From the cell containing the given text, extract its center point as [x, y] coordinate. 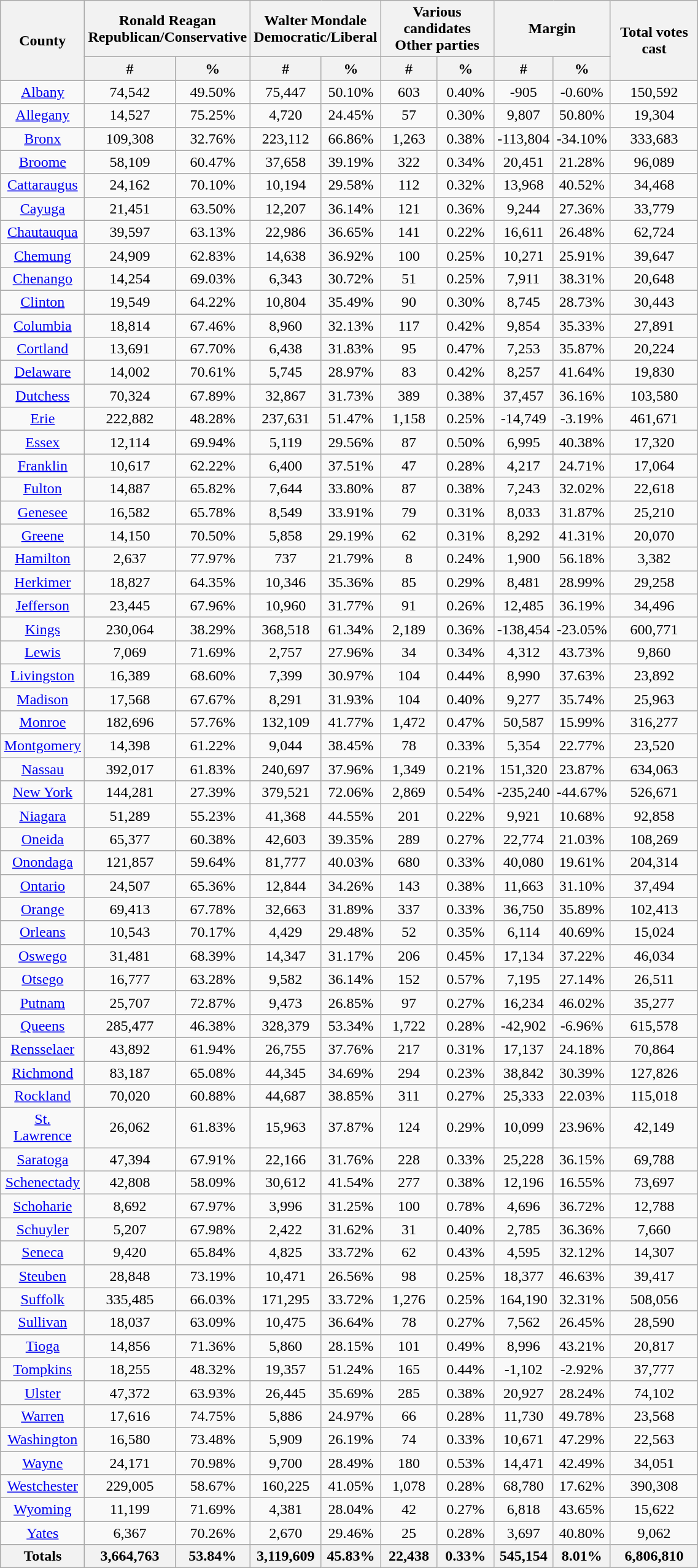
15,024 [654, 932]
70.26% [212, 1533]
14,307 [654, 1253]
50.80% [582, 115]
67.91% [212, 1159]
22,986 [286, 232]
9,854 [523, 326]
101 [409, 1346]
14,887 [130, 489]
-6.96% [582, 1026]
5,119 [286, 442]
5,909 [286, 1439]
9,582 [286, 979]
35.33% [582, 326]
61.94% [212, 1049]
228 [409, 1159]
0.26% [465, 605]
31.62% [351, 1229]
14,398 [130, 746]
1,263 [409, 139]
6,818 [523, 1510]
42,603 [286, 839]
24.71% [582, 466]
24,162 [130, 185]
0.49% [465, 1346]
Putnam [43, 1002]
68,780 [523, 1486]
10,671 [523, 1439]
50,587 [523, 723]
63.28% [212, 979]
83,187 [130, 1073]
45.83% [351, 1556]
29.56% [351, 442]
294 [409, 1073]
17,320 [654, 442]
Steuben [43, 1276]
28.49% [351, 1463]
83 [409, 372]
31,481 [130, 956]
73.19% [212, 1276]
96,089 [654, 162]
22,166 [286, 1159]
63.50% [212, 209]
-138,454 [523, 629]
65.84% [212, 1253]
40,080 [523, 863]
47,372 [130, 1393]
19,830 [654, 372]
1,349 [409, 769]
615,578 [654, 1026]
151,320 [523, 769]
Livingston [43, 675]
26,511 [654, 979]
Totals [43, 1556]
1,158 [409, 419]
328,379 [286, 1026]
229,005 [130, 1486]
-905 [523, 92]
3,382 [654, 559]
Jefferson [43, 605]
49.78% [582, 1416]
Clinton [43, 302]
31.17% [351, 956]
7,644 [286, 489]
23,892 [654, 675]
79 [409, 512]
1,276 [409, 1299]
5,207 [130, 1229]
8,960 [286, 326]
8 [409, 559]
21.28% [582, 162]
24.45% [351, 115]
3,697 [523, 1533]
Chemung [43, 255]
143 [409, 886]
Otsego [43, 979]
8,257 [523, 372]
20,817 [654, 1346]
Suffolk [43, 1299]
289 [409, 839]
12,207 [286, 209]
12,114 [130, 442]
Schoharie [43, 1206]
44.55% [351, 816]
44,687 [286, 1096]
53.34% [351, 1026]
164,190 [523, 1299]
-34.10% [582, 139]
Herkimer [43, 582]
24.97% [351, 1416]
2,869 [409, 793]
Monroe [43, 723]
-235,240 [523, 793]
Margin [552, 29]
0.50% [465, 442]
Westchester [43, 1486]
Oneida [43, 839]
10,475 [286, 1323]
Tompkins [43, 1369]
20,070 [654, 536]
48.28% [212, 419]
64.22% [212, 302]
206 [409, 956]
98 [409, 1276]
27.39% [212, 793]
14,638 [286, 255]
Dutchess [43, 396]
33.91% [351, 512]
28.73% [582, 302]
392,017 [130, 769]
14,856 [130, 1346]
10,346 [286, 582]
Ulster [43, 1393]
20,648 [654, 279]
Delaware [43, 372]
Yates [43, 1533]
73.48% [212, 1439]
1,078 [409, 1486]
39,647 [654, 255]
Fulton [43, 489]
10,804 [286, 302]
150,592 [654, 92]
25,333 [523, 1096]
9,807 [523, 115]
36.72% [582, 1206]
108,269 [654, 839]
28.24% [582, 1393]
35.89% [582, 909]
379,521 [286, 793]
16.55% [582, 1183]
141 [409, 232]
30.39% [582, 1073]
25.91% [582, 255]
16,582 [130, 512]
4,720 [286, 115]
Genesee [43, 512]
-3.19% [582, 419]
Oswego [43, 956]
32,867 [286, 396]
8,745 [523, 302]
316,277 [654, 723]
65,377 [130, 839]
18,814 [130, 326]
311 [409, 1096]
Lewis [43, 652]
389 [409, 396]
Franklin [43, 466]
97 [409, 1002]
73,697 [654, 1183]
55.23% [212, 816]
634,063 [654, 769]
43.73% [582, 652]
4,825 [286, 1253]
St. Lawrence [43, 1128]
19,357 [286, 1369]
28.04% [351, 1510]
Seneca [43, 1253]
6,114 [523, 932]
57 [409, 115]
61.22% [212, 746]
-14,749 [523, 419]
33.80% [351, 489]
0.43% [465, 1253]
160,225 [286, 1486]
0.23% [465, 1073]
62.22% [212, 466]
Orleans [43, 932]
71.36% [212, 1346]
69.94% [212, 442]
20,224 [654, 349]
37,494 [654, 886]
92,858 [654, 816]
40.52% [582, 185]
31.25% [351, 1206]
Cortland [43, 349]
41.64% [582, 372]
67.89% [212, 396]
10,960 [286, 605]
14,254 [130, 279]
5,886 [286, 1416]
9,044 [286, 746]
36.92% [351, 255]
115,018 [654, 1096]
10,271 [523, 255]
57.76% [212, 723]
65.36% [212, 886]
67.67% [212, 699]
20,927 [523, 1393]
20,451 [523, 162]
26.85% [351, 1002]
14,150 [130, 536]
70.50% [212, 536]
25,963 [654, 699]
4,217 [523, 466]
61.34% [351, 629]
38.45% [351, 746]
69,788 [654, 1159]
17,064 [654, 466]
31.93% [351, 699]
Kings [43, 629]
43,892 [130, 1049]
60.38% [212, 839]
7,911 [523, 279]
37.51% [351, 466]
Chenango [43, 279]
2,189 [409, 629]
37.63% [582, 675]
9,244 [523, 209]
22,618 [654, 489]
74,542 [130, 92]
47,394 [130, 1159]
26.48% [582, 232]
12,485 [523, 605]
Cattaraugus [43, 185]
Erie [43, 419]
Orange [43, 909]
38,842 [523, 1073]
9,473 [286, 1002]
74 [409, 1439]
40.03% [351, 863]
30,443 [654, 302]
36.19% [582, 605]
22,438 [409, 1556]
34,496 [654, 605]
51,289 [130, 816]
34 [409, 652]
26.56% [351, 1276]
24.18% [582, 1049]
Schenectady [43, 1183]
30.97% [351, 675]
Essex [43, 442]
58,109 [130, 162]
37.22% [582, 956]
-2.92% [582, 1369]
-0.60% [582, 92]
461,671 [654, 419]
29.19% [351, 536]
Tioga [43, 1346]
526,671 [654, 793]
38.31% [582, 279]
508,056 [654, 1299]
41.05% [351, 1486]
8,292 [523, 536]
144,281 [130, 793]
35.49% [351, 302]
32.13% [351, 326]
10,617 [130, 466]
2,670 [286, 1533]
335,485 [130, 1299]
68.39% [212, 956]
26,445 [286, 1393]
74.75% [212, 1416]
66.03% [212, 1299]
85 [409, 582]
68.60% [212, 675]
29.46% [351, 1533]
117 [409, 326]
29.48% [351, 932]
11,730 [523, 1416]
603 [409, 92]
Niagara [43, 816]
67.96% [212, 605]
4,312 [523, 652]
67.78% [212, 909]
13,968 [523, 185]
17,137 [523, 1049]
New York [43, 793]
35.36% [351, 582]
Sullivan [43, 1323]
17,568 [130, 699]
47.29% [582, 1439]
25,228 [523, 1159]
0.21% [465, 769]
67.46% [212, 326]
36.15% [582, 1159]
Chautauqua [43, 232]
240,697 [286, 769]
3,119,609 [286, 1556]
Broome [43, 162]
26,755 [286, 1049]
18,827 [130, 582]
222,882 [130, 419]
Richmond [43, 1073]
27.36% [582, 209]
26.19% [351, 1439]
0.45% [465, 956]
9,700 [286, 1463]
12,788 [654, 1206]
40.38% [582, 442]
152 [409, 979]
46.38% [212, 1026]
90 [409, 302]
40.80% [582, 1533]
27.14% [582, 979]
132,109 [286, 723]
37,457 [523, 396]
103,580 [654, 396]
37.76% [351, 1049]
59.64% [212, 863]
21,451 [130, 209]
4,381 [286, 1510]
285,477 [130, 1026]
66 [409, 1416]
51.24% [351, 1369]
63.09% [212, 1323]
75,447 [286, 92]
7,562 [523, 1323]
67.70% [212, 349]
23.96% [582, 1128]
26,062 [130, 1128]
70.61% [212, 372]
0.57% [465, 979]
35.69% [351, 1393]
Onondaga [43, 863]
Queens [43, 1026]
28.99% [582, 582]
Greene [43, 536]
6,438 [286, 349]
Warren [43, 1416]
35.74% [582, 699]
18,377 [523, 1276]
36.65% [351, 232]
Madison [43, 699]
8,033 [523, 512]
4,696 [523, 1206]
42,149 [654, 1128]
37.96% [351, 769]
28,848 [130, 1276]
17.62% [582, 1486]
2,637 [130, 559]
66.86% [351, 139]
285 [409, 1393]
14,002 [130, 372]
County [43, 40]
36.64% [351, 1323]
-1,102 [523, 1369]
Montgomery [43, 746]
7,195 [523, 979]
50.10% [351, 92]
72.87% [212, 1002]
180 [409, 1463]
390,308 [654, 1486]
30.72% [351, 279]
127,826 [654, 1073]
70,324 [130, 396]
26.45% [582, 1323]
43.21% [582, 1346]
25,707 [130, 1002]
25 [409, 1533]
40.69% [582, 932]
64.35% [212, 582]
8,481 [523, 582]
368,518 [286, 629]
23,568 [654, 1416]
51.47% [351, 419]
14,471 [523, 1463]
Ontario [43, 886]
32,663 [286, 909]
56.18% [582, 559]
70.17% [212, 932]
39,417 [654, 1276]
Nassau [43, 769]
11,199 [130, 1510]
39.19% [351, 162]
2,422 [286, 1229]
7,399 [286, 675]
31.10% [582, 886]
37,777 [654, 1369]
23.87% [582, 769]
0.78% [465, 1206]
737 [286, 559]
-42,902 [523, 1026]
4,429 [286, 932]
69.03% [212, 279]
31 [409, 1229]
10,099 [523, 1128]
17,134 [523, 956]
15,622 [654, 1510]
38.85% [351, 1096]
0.35% [465, 932]
12,844 [286, 886]
28,590 [654, 1323]
0.24% [465, 559]
-23.05% [582, 629]
77.97% [212, 559]
Columbia [43, 326]
70,020 [130, 1096]
60.47% [212, 162]
337 [409, 909]
Albany [43, 92]
Hamilton [43, 559]
27,891 [654, 326]
9,420 [130, 1253]
34.26% [351, 886]
36.36% [582, 1229]
182,696 [130, 723]
70.98% [212, 1463]
31.76% [351, 1159]
16,234 [523, 1002]
8,291 [286, 699]
13,691 [130, 349]
63.13% [212, 232]
333,683 [654, 139]
7,660 [654, 1229]
21.79% [351, 559]
60.88% [212, 1096]
42,808 [130, 1183]
31.83% [351, 349]
34,051 [654, 1463]
Washington [43, 1439]
36.16% [582, 396]
Saratoga [43, 1159]
58.67% [212, 1486]
19,549 [130, 302]
35,277 [654, 1002]
0.54% [465, 793]
41.54% [351, 1183]
11,663 [523, 886]
23,520 [654, 746]
9,062 [654, 1533]
124 [409, 1128]
322 [409, 162]
Total votes cast [654, 40]
24,909 [130, 255]
34,468 [654, 185]
91 [409, 605]
9,921 [523, 816]
41.31% [582, 536]
81,777 [286, 863]
Wyoming [43, 1510]
53.84% [212, 1556]
22.03% [582, 1096]
9,277 [523, 699]
70,864 [654, 1049]
51 [409, 279]
33,779 [654, 209]
95 [409, 349]
0.32% [465, 185]
52 [409, 932]
62,724 [654, 232]
46.02% [582, 1002]
9,860 [654, 652]
165 [409, 1369]
62.83% [212, 255]
16,777 [130, 979]
17,616 [130, 1416]
10,471 [286, 1276]
Various candidatesOther parties [437, 29]
1,900 [523, 559]
8,996 [523, 1346]
47 [409, 466]
24,171 [130, 1463]
74,102 [654, 1393]
46.63% [582, 1276]
22,563 [654, 1439]
42 [409, 1510]
545,154 [523, 1556]
32.76% [212, 139]
-44.67% [582, 793]
65.78% [212, 512]
63.93% [212, 1393]
204,314 [654, 863]
237,631 [286, 419]
16,389 [130, 675]
65.08% [212, 1073]
29.58% [351, 185]
44,345 [286, 1073]
680 [409, 863]
37,658 [286, 162]
30,612 [286, 1183]
Cayuga [43, 209]
69,413 [130, 909]
8.01% [582, 1556]
41.77% [351, 723]
67.98% [212, 1229]
10,194 [286, 185]
29,258 [654, 582]
36,750 [523, 909]
Allegany [43, 115]
8,549 [286, 512]
102,413 [654, 909]
22.77% [582, 746]
22,774 [523, 839]
6,343 [286, 279]
7,243 [523, 489]
24,507 [130, 886]
Rockland [43, 1096]
49.50% [212, 92]
1,472 [409, 723]
171,295 [286, 1299]
6,400 [286, 466]
230,064 [130, 629]
1,722 [409, 1026]
15.99% [582, 723]
37.87% [351, 1128]
48.32% [212, 1369]
28.15% [351, 1346]
21.03% [582, 839]
5,354 [523, 746]
Schuyler [43, 1229]
-113,804 [523, 139]
41,368 [286, 816]
Bronx [43, 139]
46,034 [654, 956]
27.96% [351, 652]
23,445 [130, 605]
Walter MondaleDemocratic/Liberal [316, 29]
18,037 [130, 1323]
16,580 [130, 1439]
121,857 [130, 863]
32.02% [582, 489]
18,255 [130, 1369]
39,597 [130, 232]
5,860 [286, 1346]
31.77% [351, 605]
14,527 [130, 115]
109,308 [130, 139]
19,304 [654, 115]
10,543 [130, 932]
32.31% [582, 1299]
25,210 [654, 512]
Rensselaer [43, 1049]
12,196 [523, 1183]
72.06% [351, 793]
7,069 [130, 652]
5,858 [286, 536]
65.82% [212, 489]
75.25% [212, 115]
42.49% [582, 1463]
2,785 [523, 1229]
6,995 [523, 442]
31.73% [351, 396]
39.35% [351, 839]
Wayne [43, 1463]
2,757 [286, 652]
277 [409, 1183]
7,253 [523, 349]
15,963 [286, 1128]
58.09% [212, 1183]
121 [409, 209]
38.29% [212, 629]
6,806,810 [654, 1556]
6,367 [130, 1533]
14,347 [286, 956]
0.53% [465, 1463]
28.97% [351, 372]
19.61% [582, 863]
217 [409, 1049]
5,745 [286, 372]
67.97% [212, 1206]
600,771 [654, 629]
4,595 [523, 1253]
35.87% [582, 349]
8,990 [523, 675]
31.87% [582, 512]
223,112 [286, 139]
16,611 [523, 232]
70.10% [212, 185]
Ronald ReaganRepublican/Conservative [168, 29]
32.12% [582, 1253]
3,664,763 [130, 1556]
201 [409, 816]
31.89% [351, 909]
8,692 [130, 1206]
3,996 [286, 1206]
34.69% [351, 1073]
112 [409, 185]
43.65% [582, 1510]
10.68% [582, 816]
